Determine the (x, y) coordinate at the center of the cell enclosing the given text.  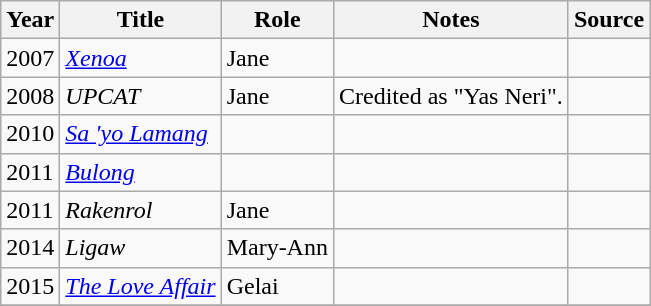
Gelai (277, 286)
Ligaw (140, 248)
Mary-Ann (277, 248)
2014 (30, 248)
Rakenrol (140, 210)
Role (277, 20)
UPCAT (140, 96)
Source (608, 20)
Xenoa (140, 58)
Bulong (140, 172)
Notes (450, 20)
Credited as "Yas Neri". (450, 96)
Title (140, 20)
Year (30, 20)
2008 (30, 96)
2010 (30, 134)
Sa 'yo Lamang (140, 134)
2015 (30, 286)
2007 (30, 58)
The Love Affair (140, 286)
